Scan for the cell matching the given text and deliver its [x, y] coordinate at center. 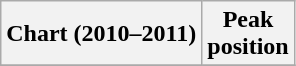
Peakposition [248, 34]
Chart (2010–2011) [102, 34]
